For the text-containing cell, return its midpoint in [X, Y] coordinate format. 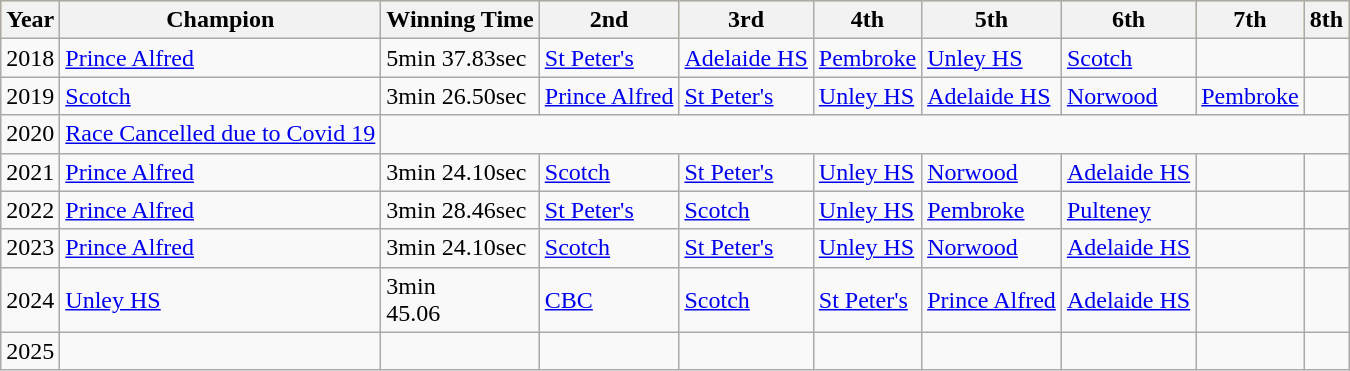
2025 [30, 351]
5min 37.83sec [460, 58]
2018 [30, 58]
5th [992, 20]
3min 28.46sec [460, 210]
Race Cancelled due to Covid 19 [220, 134]
2023 [30, 248]
3rd [746, 20]
Pulteney [1128, 210]
CBC [609, 300]
2024 [30, 300]
4th [867, 20]
Champion [220, 20]
2nd [609, 20]
3min 26.50sec [460, 96]
Year [30, 20]
Winning Time [460, 20]
2021 [30, 172]
2020 [30, 134]
7th [1250, 20]
2022 [30, 210]
8th [1326, 20]
2019 [30, 96]
3min45.06 [460, 300]
6th [1128, 20]
